Detect which cell encompasses the target text, then output its (x, y) center coordinate. 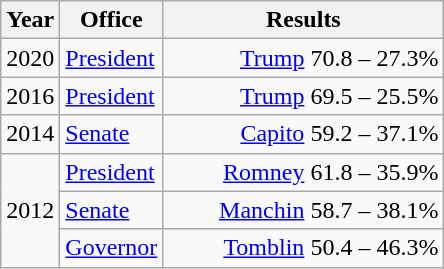
Romney 61.8 – 35.9% (304, 172)
Manchin 58.7 – 38.1% (304, 210)
Tomblin 50.4 – 46.3% (304, 248)
2014 (30, 134)
Capito 59.2 – 37.1% (304, 134)
2016 (30, 96)
2020 (30, 58)
Governor (112, 248)
Year (30, 20)
2012 (30, 210)
Office (112, 20)
Trump 69.5 – 25.5% (304, 96)
Trump 70.8 – 27.3% (304, 58)
Results (304, 20)
